Locate the cell with the specified text and output its (x, y) center coordinate. 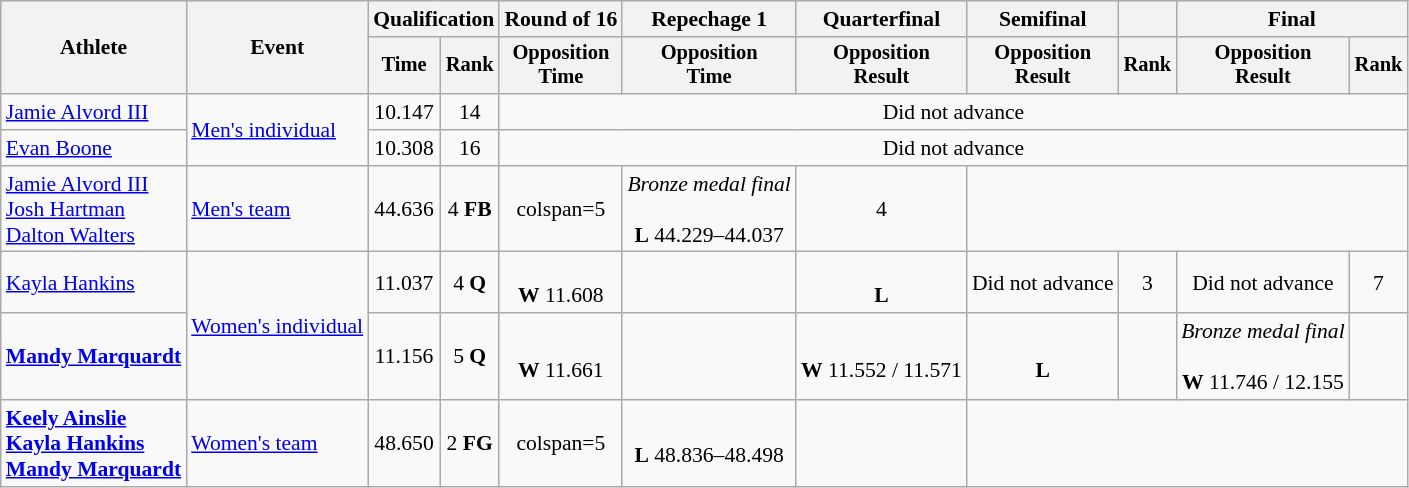
Bronze medal finalL 44.229–44.037 (709, 210)
Mandy Marquardt (94, 356)
10.147 (404, 112)
10.308 (404, 148)
Women's team (277, 444)
Event (277, 48)
Athlete (94, 48)
11.037 (404, 282)
W 11.661 (560, 356)
Quarterfinal (882, 19)
44.636 (404, 210)
Round of 16 (560, 19)
Men's team (277, 210)
48.650 (404, 444)
4 (882, 210)
Semifinal (1043, 19)
Evan Boone (94, 148)
Bronze medal finalW 11.746 / 12.155 (1263, 356)
L 48.836–48.498 (709, 444)
W 11.608 (560, 282)
4 Q (470, 282)
5 Q (470, 356)
Kayla Hankins (94, 282)
Qualification (434, 19)
4 FB (470, 210)
16 (470, 148)
Final (1292, 19)
11.156 (404, 356)
2 FG (470, 444)
Keely AinslieKayla HankinsMandy Marquardt (94, 444)
Jamie Alvord III (94, 112)
Women's individual (277, 326)
7 (1379, 282)
W 11.552 / 11.571 (882, 356)
Time (404, 66)
14 (470, 112)
Men's individual (277, 130)
Repechage 1 (709, 19)
3 (1148, 282)
Jamie Alvord IIIJosh HartmanDalton Walters (94, 210)
